Identify which cell holds the provided text, then report its [X, Y] central coordinate. 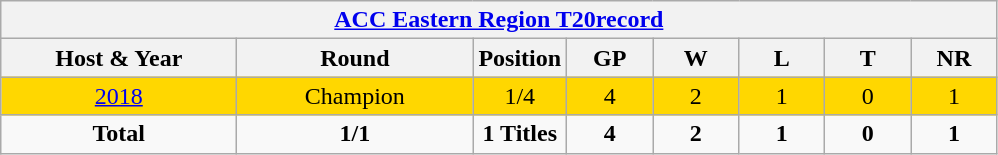
Host & Year [119, 58]
Total [119, 134]
1/4 [520, 96]
NR [954, 58]
2018 [119, 96]
Champion [355, 96]
T [868, 58]
W [696, 58]
1/1 [355, 134]
Round [355, 58]
ACC Eastern Region T20record [499, 20]
GP [610, 58]
1 Titles [520, 134]
Position [520, 58]
L [782, 58]
